Search for the cell housing the specified text and yield its [x, y] center coordinate. 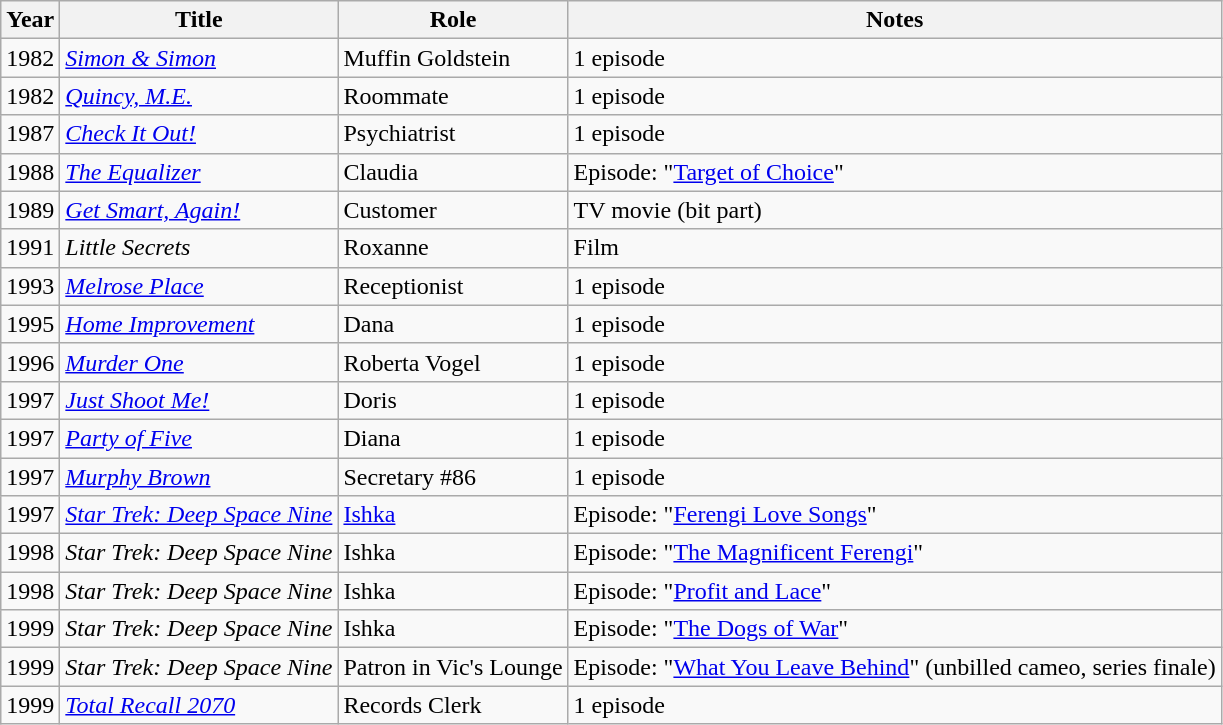
Roommate [453, 96]
Check It Out! [199, 134]
Episode: "Profit and Lace" [894, 591]
Episode: "What You Leave Behind" (unbilled cameo, series finale) [894, 667]
Murphy Brown [199, 477]
Episode: "The Dogs of War" [894, 629]
Quincy, M.E. [199, 96]
1996 [30, 362]
Roxanne [453, 248]
Just Shoot Me! [199, 400]
Home Improvement [199, 324]
Diana [453, 438]
Little Secrets [199, 248]
Episode: "The Magnificent Ferengi" [894, 553]
Episode: "Ferengi Love Songs" [894, 515]
Title [199, 20]
Simon & Simon [199, 58]
1991 [30, 248]
TV movie (bit part) [894, 210]
Total Recall 2070 [199, 705]
Notes [894, 20]
Records Clerk [453, 705]
Party of Five [199, 438]
1995 [30, 324]
Episode: "Target of Choice" [894, 172]
Claudia [453, 172]
Roberta Vogel [453, 362]
Patron in Vic's Lounge [453, 667]
Role [453, 20]
Customer [453, 210]
Secretary #86 [453, 477]
1988 [30, 172]
Year [30, 20]
1989 [30, 210]
Muffin Goldstein [453, 58]
Doris [453, 400]
1993 [30, 286]
Film [894, 248]
Melrose Place [199, 286]
Murder One [199, 362]
1987 [30, 134]
Dana [453, 324]
The Equalizer [199, 172]
Psychiatrist [453, 134]
Receptionist [453, 286]
Get Smart, Again! [199, 210]
